Determine the [x, y] coordinate at the center of the cell enclosing the given text.  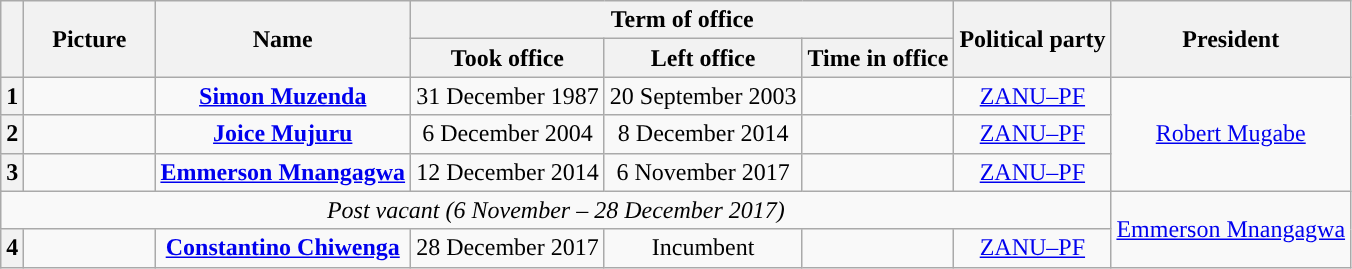
6 November 2017 [703, 172]
Name [283, 39]
6 December 2004 [508, 134]
Took office [508, 58]
28 December 2017 [508, 248]
Post vacant (6 November – 28 December 2017) [556, 210]
8 December 2014 [703, 134]
31 December 1987 [508, 96]
Robert Mugabe [1231, 134]
3 [12, 172]
Term of office [682, 20]
12 December 2014 [508, 172]
Joice Mujuru [283, 134]
Picture [90, 39]
2 [12, 134]
1 [12, 96]
Political party [1032, 39]
Time in office [878, 58]
Constantino Chiwenga [283, 248]
4 [12, 248]
Simon Muzenda [283, 96]
President [1231, 39]
Left office [703, 58]
Incumbent [703, 248]
20 September 2003 [703, 96]
